Search for the cell housing the specified text and yield its [x, y] center coordinate. 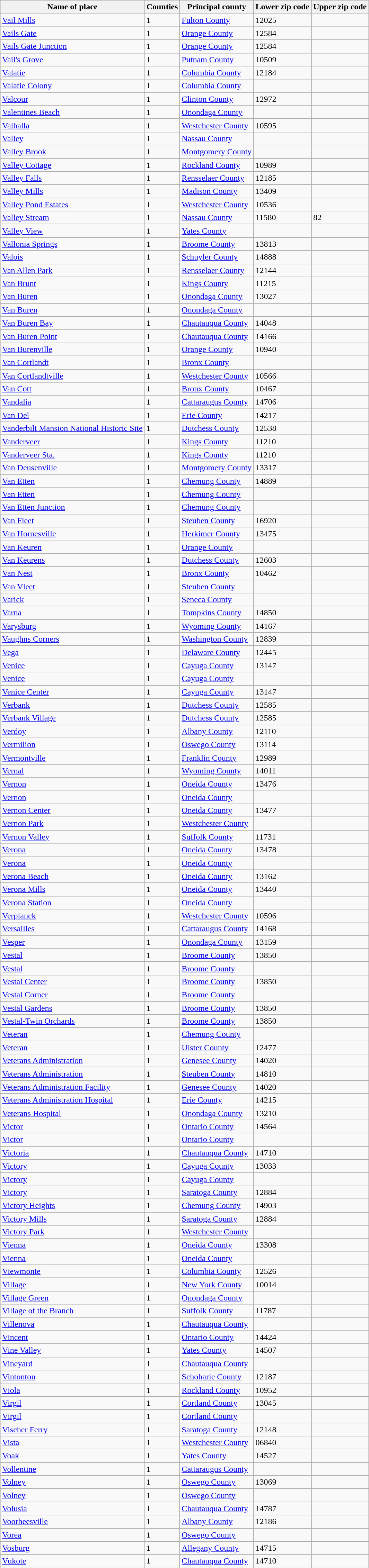
Valentines Beach [72, 112]
Ulster County [217, 1048]
12187 [283, 1377]
06840 [283, 1443]
13159 [283, 942]
Vaughns Corners [72, 639]
Versailles [72, 929]
Van Buren Point [72, 336]
Van Buren Bay [72, 323]
Vermontville [72, 758]
11787 [283, 1311]
14706 [283, 402]
Vintonton [72, 1377]
Vineyard [72, 1363]
Veterans Administration Facility [72, 1087]
10595 [283, 125]
Van Keuren [72, 547]
Vestal Corner [72, 995]
Vestal-Twin Orchards [72, 1021]
14787 [283, 1508]
Vail Mills [72, 20]
10462 [283, 573]
12186 [283, 1522]
16920 [283, 520]
Vincent [72, 1337]
Franklin County [217, 758]
Vista [72, 1443]
Valatie [72, 73]
Tompkins County [217, 613]
13033 [283, 1166]
14889 [283, 481]
14715 [283, 1548]
13409 [283, 191]
Vandalia [72, 402]
Village [72, 1285]
Victory Park [72, 1232]
Valhalla [72, 125]
14888 [283, 257]
Verdoy [72, 731]
10467 [283, 389]
Verona Mills [72, 889]
Van Cott [72, 389]
13045 [283, 1403]
Victory Mills [72, 1218]
Vernon Valley [72, 837]
14166 [283, 336]
Allegany County [217, 1548]
13475 [283, 534]
14217 [283, 415]
10014 [283, 1285]
Delaware County [217, 652]
Putnam County [217, 60]
14810 [283, 1074]
Verbank [72, 705]
Vanderbilt Mansion National Historic Site [72, 428]
10952 [283, 1390]
Vischer Ferry [72, 1430]
12025 [283, 20]
12972 [283, 99]
Verbank Village [72, 718]
Voorheesville [72, 1522]
12110 [283, 731]
14903 [283, 1205]
Valley [72, 138]
Volusia [72, 1508]
Valois [72, 257]
Van Cortlandtville [72, 375]
14527 [283, 1456]
Valley Cottage [72, 165]
Van Allen Park [72, 270]
Seneca County [217, 600]
12144 [283, 270]
12148 [283, 1430]
Vails Gate Junction [72, 46]
Verona Beach [72, 876]
12526 [283, 1271]
Van Hornesville [72, 534]
14564 [283, 1126]
Vallonia Springs [72, 244]
14048 [283, 323]
Verona Station [72, 903]
10940 [283, 349]
Veterans Hospital [72, 1113]
Vanderveer Sta. [72, 455]
Schoharie County [217, 1377]
13813 [283, 244]
Vollentine [72, 1469]
Upper zip code [340, 7]
Van Fleet [72, 520]
Valley Falls [72, 178]
Villenova [72, 1324]
Washington County [217, 639]
Venice Center [72, 692]
14011 [283, 771]
Fulton County [217, 20]
Vermilion [72, 744]
13308 [283, 1245]
14167 [283, 626]
12603 [283, 560]
Valley View [72, 231]
10566 [283, 375]
Victory Heights [72, 1205]
82 [340, 218]
13317 [283, 468]
Vails Gate [72, 33]
Varna [72, 613]
Van Burenville [72, 349]
Van Vleet [72, 587]
10509 [283, 60]
13478 [283, 850]
Viola [72, 1390]
Van Etten Junction [72, 507]
11731 [283, 837]
Vosburg [72, 1548]
Veterans Administration Hospital [72, 1100]
13210 [283, 1113]
13162 [283, 876]
Vernon Center [72, 810]
12184 [283, 73]
Vine Valley [72, 1350]
Verplanck [72, 916]
14850 [283, 613]
Van Brunt [72, 283]
Principal county [217, 7]
Village Green [72, 1298]
14215 [283, 1100]
13476 [283, 784]
Village of the Branch [72, 1311]
Valley Brook [72, 152]
12477 [283, 1048]
Clinton County [217, 99]
Valley Mills [72, 191]
Valley Pond Estates [72, 205]
Vail's Grove [72, 60]
Herkimer County [217, 534]
13114 [283, 744]
New York County [217, 1285]
11580 [283, 218]
Counties [162, 7]
12445 [283, 652]
Vanderveer [72, 442]
14424 [283, 1337]
Lower zip code [283, 7]
10989 [283, 165]
Viewmonte [72, 1271]
Vukote [72, 1561]
Name of place [72, 7]
Vega [72, 652]
Van Cortlandt [72, 362]
Varick [72, 600]
Vernal [72, 771]
Van Nest [72, 573]
11215 [283, 283]
14168 [283, 929]
Madison County [217, 191]
14507 [283, 1350]
Vesper [72, 942]
Victoria [72, 1153]
10536 [283, 205]
Van Deusenville [72, 468]
13069 [283, 1482]
Varysburg [72, 626]
13477 [283, 810]
10596 [283, 916]
Schuyler County [217, 257]
Vestal Gardens [72, 1008]
Voak [72, 1456]
13027 [283, 297]
Valley Stream [72, 218]
Vernon Park [72, 824]
12185 [283, 178]
Valcour [72, 99]
12538 [283, 428]
12989 [283, 758]
Valatie Colony [72, 86]
13440 [283, 889]
12839 [283, 639]
Van Del [72, 415]
Vorea [72, 1535]
Van Keurens [72, 560]
Vestal Center [72, 981]
